Capture the cell that displays the provided text and extract its [x, y] central coordinate. 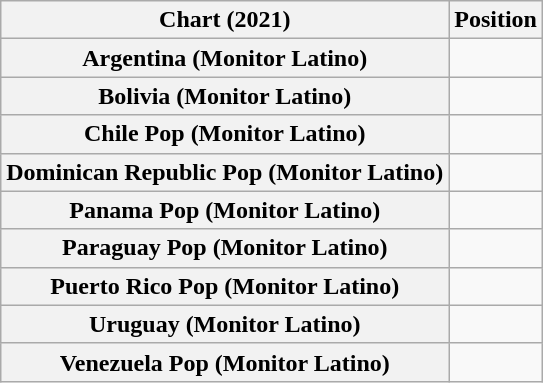
Panama Pop (Monitor Latino) [225, 210]
Uruguay (Monitor Latino) [225, 324]
Venezuela Pop (Monitor Latino) [225, 362]
Chart (2021) [225, 20]
Paraguay Pop (Monitor Latino) [225, 248]
Position [496, 20]
Chile Pop (Monitor Latino) [225, 134]
Puerto Rico Pop (Monitor Latino) [225, 286]
Bolivia (Monitor Latino) [225, 96]
Argentina (Monitor Latino) [225, 58]
Dominican Republic Pop (Monitor Latino) [225, 172]
